Scan for the cell matching the given text and deliver its [X, Y] coordinate at center. 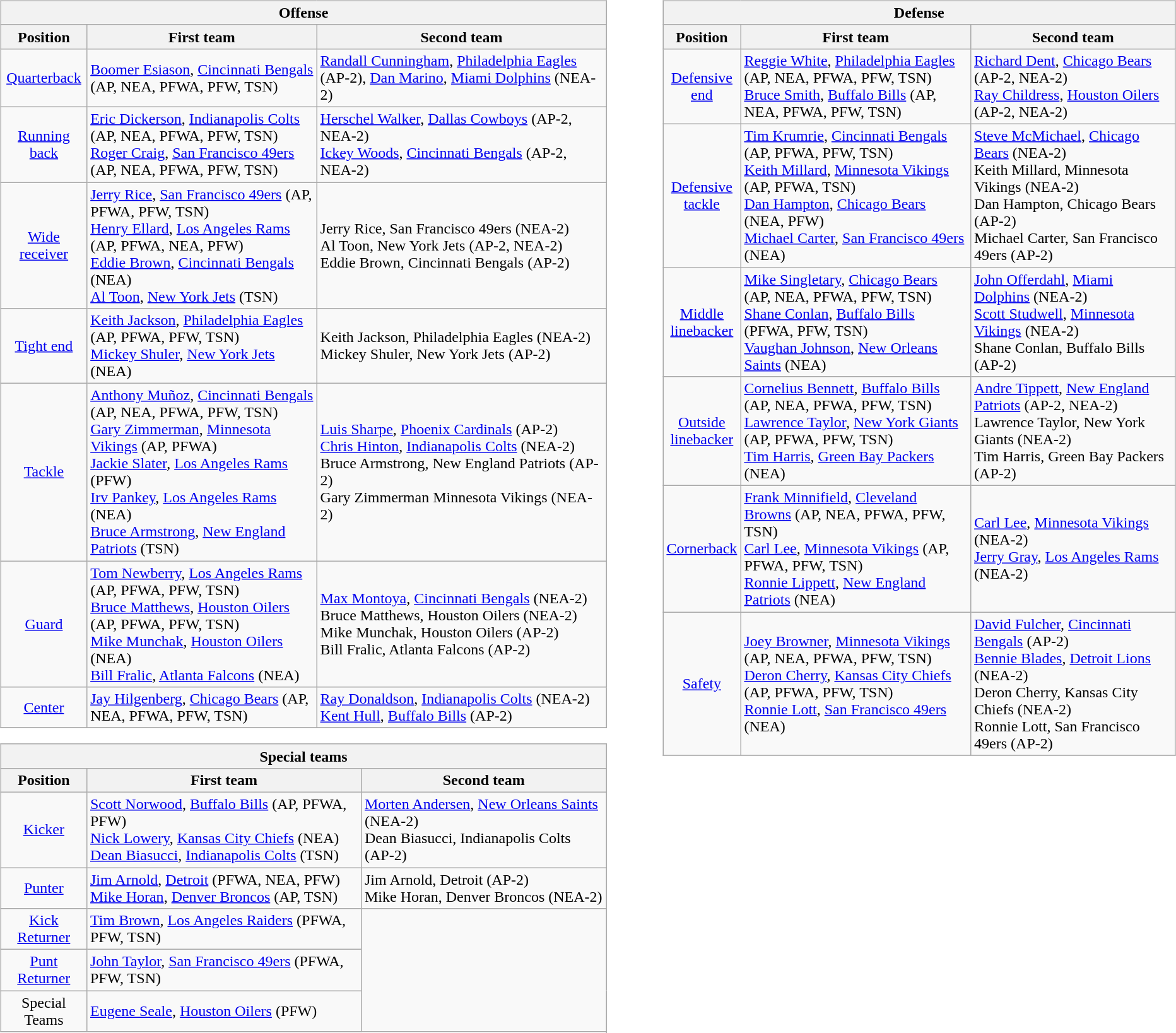
Herschel Walker, Dallas Cowboys (AP-2, NEA-2) Ickey Woods, Cincinnati Bengals (AP-2, NEA-2) [462, 144]
Offense [303, 13]
Carl Lee, Minnesota Vikings (NEA-2) Jerry Gray, Los Angeles Rams (NEA-2) [1073, 549]
Kick Returner [44, 929]
Keith Jackson, Philadelphia Eagles (AP, PFWA, PFW, TSN) Mickey Shuler, New York Jets (NEA) [202, 346]
Running back [44, 144]
Guard [44, 624]
Wide receiver [44, 245]
Eugene Seale, Houston Oilers (PFW) [223, 1011]
Middle linebacker [702, 322]
Defensive tackle [702, 196]
Punt Returner [44, 971]
Quarterback [44, 78]
Punter [44, 887]
Keith Jackson, Philadelphia Eagles (NEA-2) Mickey Shuler, New York Jets (AP-2) [462, 346]
Cornerback [702, 549]
Tim Brown, Los Angeles Raiders (PFWA, PFW, TSN) [223, 929]
John Offerdahl, Miami Dolphins (NEA-2) Scott Studwell, Minnesota Vikings (NEA-2) Shane Conlan, Buffalo Bills (AP-2) [1073, 322]
Boomer Esiason, Cincinnati Bengals (AP, NEA, PFWA, PFW, TSN) [202, 78]
Morten Andersen, New Orleans Saints (NEA-2) Dean Biasucci, Indianapolis Colts (AP-2) [483, 829]
Randall Cunningham, Philadelphia Eagles (AP-2), Dan Marino, Miami Dolphins (NEA-2) [462, 78]
Reggie White, Philadelphia Eagles (AP, NEA, PFWA, PFW, TSN) Bruce Smith, Buffalo Bills (AP, NEA, PFWA, PFW, TSN) [856, 86]
Ray Donaldson, Indianapolis Colts (NEA-2) Kent Hull, Buffalo Bills (AP-2) [462, 708]
Defensive end [702, 86]
Tackle [44, 472]
Jerry Rice, San Francisco 49ers (NEA-2) Al Toon, New York Jets (AP-2, NEA-2) Eddie Brown, Cincinnati Bengals (AP-2) [462, 245]
Tight end [44, 346]
Eric Dickerson, Indianapolis Colts (AP, NEA, PFWA, PFW, TSN) Roger Craig, San Francisco 49ers (AP, NEA, PFWA, PFW, TSN) [202, 144]
Andre Tippett, New England Patriots (AP-2, NEA-2) Lawrence Taylor, New York Giants (NEA-2) Tim Harris, Green Bay Packers (AP-2) [1073, 432]
Scott Norwood, Buffalo Bills (AP, PFWA, PFW) Nick Lowery, Kansas City Chiefs (NEA) Dean Biasucci, Indianapolis Colts (TSN) [223, 829]
Special Teams [44, 1011]
Special teams [303, 756]
Mike Singletary, Chicago Bears (AP, NEA, PFWA, PFW, TSN) Shane Conlan, Buffalo Bills (PFWA, PFW, TSN) Vaughan Johnson, New Orleans Saints (NEA) [856, 322]
Cornelius Bennett, Buffalo Bills (AP, NEA, PFWA, PFW, TSN) Lawrence Taylor, New York Giants (AP, PFWA, PFW, TSN) Tim Harris, Green Bay Packers (NEA) [856, 432]
Jim Arnold, Detroit (PFWA, NEA, PFW) Mike Horan, Denver Broncos (AP, TSN) [223, 887]
Jay Hilgenberg, Chicago Bears (AP, NEA, PFWA, PFW, TSN) [202, 708]
Defense [919, 13]
Richard Dent, Chicago Bears (AP-2, NEA-2) Ray Childress, Houston Oilers (AP-2, NEA-2) [1073, 86]
Kicker [44, 829]
Jim Arnold, Detroit (AP-2) Mike Horan, Denver Broncos (NEA-2) [483, 887]
Outside linebacker [702, 432]
John Taylor, San Francisco 49ers (PFWA, PFW, TSN) [223, 971]
Safety [702, 684]
Center [44, 708]
